Locate the cell with the specified text and output its (x, y) center coordinate. 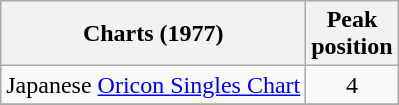
4 (352, 85)
Japanese Oricon Singles Chart (154, 85)
Charts (1977) (154, 34)
Peakposition (352, 34)
